Search for the cell housing the specified text and yield its [X, Y] center coordinate. 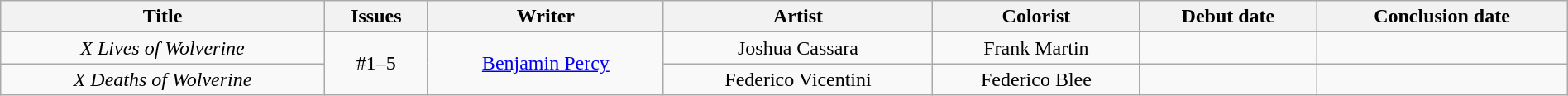
Conclusion date [1442, 17]
Federico Blee [1036, 79]
#1–5 [375, 64]
Benjamin Percy [546, 64]
Title [163, 17]
Joshua Cassara [797, 48]
Colorist [1036, 17]
Debut date [1228, 17]
Frank Martin [1036, 48]
Issues [375, 17]
Artist [797, 17]
Federico Vicentini [797, 79]
Writer [546, 17]
X Lives of Wolverine [163, 48]
X Deaths of Wolverine [163, 79]
